Scan for the cell matching the given text and deliver its (X, Y) coordinate at center. 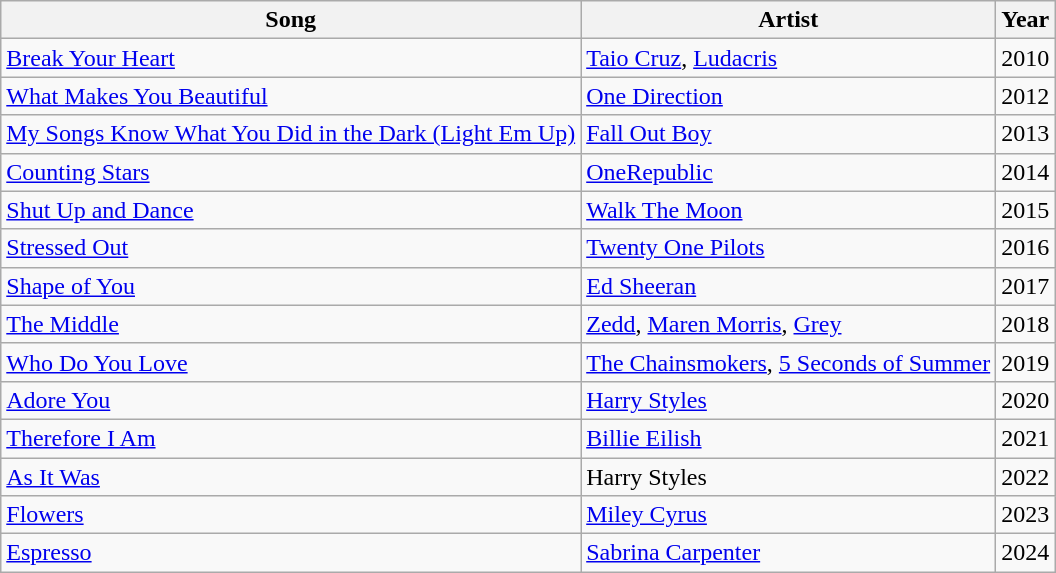
2018 (1026, 324)
Walk The Moon (788, 210)
2010 (1026, 58)
Stressed Out (291, 248)
2020 (1026, 400)
My Songs Know What You Did in the Dark (Light Em Up) (291, 134)
The Chainsmokers, 5 Seconds of Summer (788, 362)
2016 (1026, 248)
Shut Up and Dance (291, 210)
2015 (1026, 210)
What Makes You Beautiful (291, 96)
2022 (1026, 477)
One Direction (788, 96)
Adore You (291, 400)
Year (1026, 20)
Miley Cyrus (788, 515)
Break Your Heart (291, 58)
Fall Out Boy (788, 134)
OneRepublic (788, 172)
2013 (1026, 134)
Shape of You (291, 286)
The Middle (291, 324)
Therefore I Am (291, 438)
2014 (1026, 172)
Who Do You Love (291, 362)
2023 (1026, 515)
Artist (788, 20)
Flowers (291, 515)
2017 (1026, 286)
Song (291, 20)
2024 (1026, 553)
2021 (1026, 438)
Espresso (291, 553)
2019 (1026, 362)
2012 (1026, 96)
Zedd, Maren Morris, Grey (788, 324)
Counting Stars (291, 172)
Taio Cruz, Ludacris (788, 58)
Sabrina Carpenter (788, 553)
Ed Sheeran (788, 286)
Twenty One Pilots (788, 248)
As It Was (291, 477)
Billie Eilish (788, 438)
